Return the [x, y] coordinate for the center point of the cell that contains the specified text.  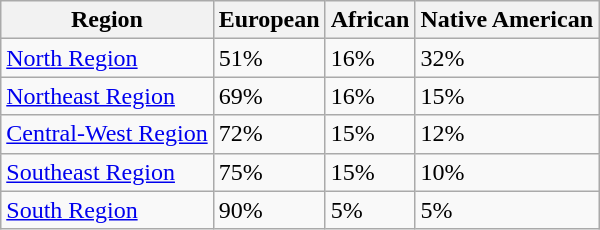
75% [269, 172]
72% [269, 134]
Northeast Region [107, 96]
51% [269, 58]
South Region [107, 210]
Native American [507, 20]
North Region [107, 58]
90% [269, 210]
Region [107, 20]
32% [507, 58]
10% [507, 172]
Southeast Region [107, 172]
69% [269, 96]
European [269, 20]
Central-West Region [107, 134]
12% [507, 134]
African [370, 20]
